Identify which cell holds the provided text, then report its [x, y] central coordinate. 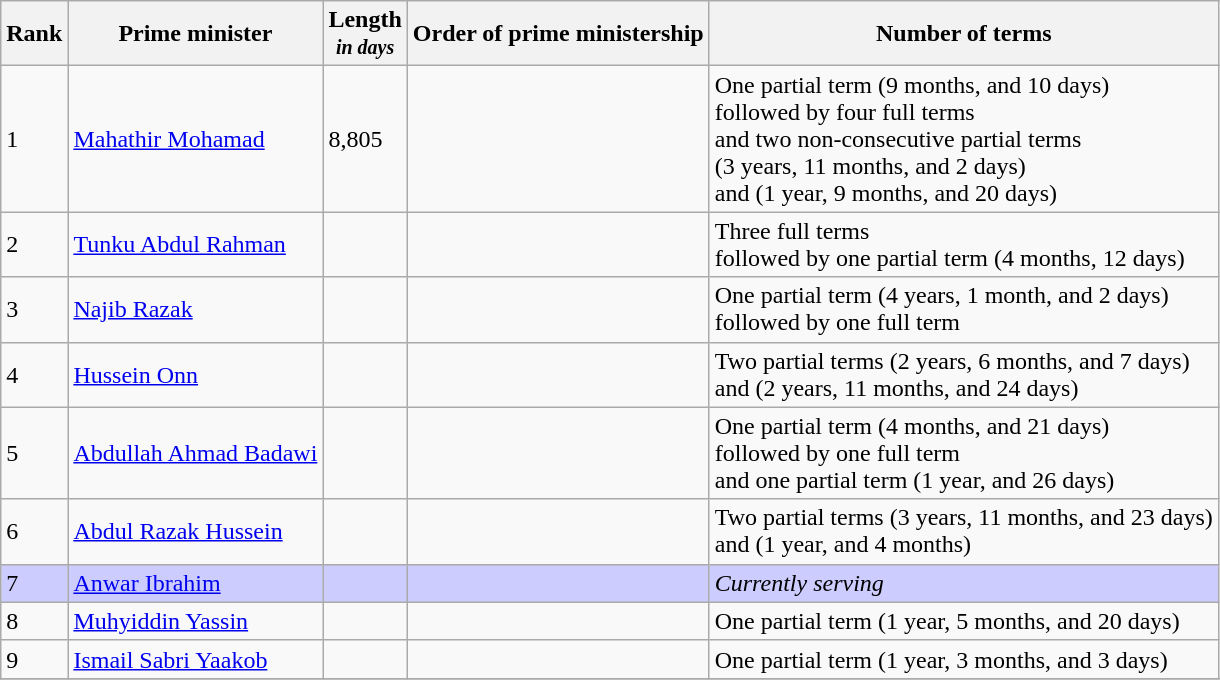
Two partial terms (2 years, 6 months, and 7 days) and (2 years, 11 months, and 24 days) [964, 374]
Tunku Abdul Rahman [196, 244]
5 [34, 453]
Lengthin days [365, 34]
One partial term (1 year, 5 months, and 20 days) [964, 621]
2 [34, 244]
Currently serving [964, 583]
One partial term (4 months, and 21 days) followed by one full term and one partial term (1 year, and 26 days) [964, 453]
Abdullah Ahmad Badawi [196, 453]
Number of terms [964, 34]
Prime minister [196, 34]
One partial term (4 years, 1 month, and 2 days) followed by one full term [964, 310]
Muhyiddin Yassin [196, 621]
Anwar Ibrahim [196, 583]
7 [34, 583]
8,805 [365, 139]
3 [34, 310]
8 [34, 621]
1 [34, 139]
Najib Razak [196, 310]
9 [34, 659]
Three full terms followed by one partial term (4 months, 12 days) [964, 244]
One partial term (1 year, 3 months, and 3 days) [964, 659]
6 [34, 532]
Order of prime ministership [558, 34]
Mahathir Mohamad [196, 139]
Ismail Sabri Yaakob [196, 659]
Rank [34, 34]
Hussein Onn [196, 374]
4 [34, 374]
Abdul Razak Hussein [196, 532]
Two partial terms (3 years, 11 months, and 23 days) and (1 year, and 4 months) [964, 532]
